Search for the cell housing the specified text and yield its [X, Y] center coordinate. 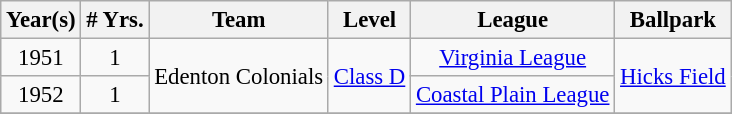
1951 [41, 58]
Edenton Colonials [239, 76]
Year(s) [41, 20]
Ballpark [673, 20]
League [513, 20]
Coastal Plain League [513, 95]
Team [239, 20]
Virginia League [513, 58]
Class D [369, 76]
# Yrs. [115, 20]
1952 [41, 95]
Hicks Field [673, 76]
Level [369, 20]
